Detect which cell encompasses the target text, then output its [x, y] center coordinate. 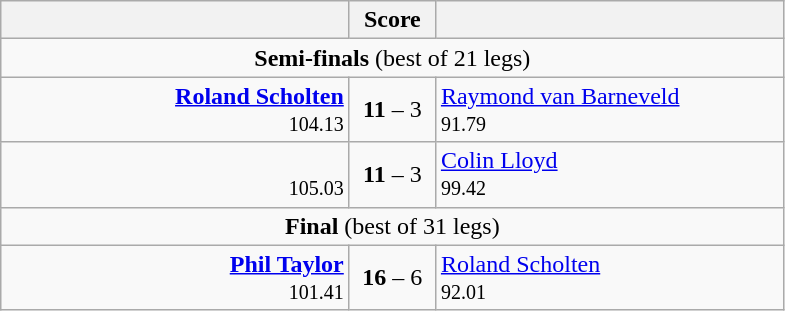
Roland Scholten 104.13 [176, 110]
Colin Lloyd 99.42 [610, 174]
Phil Taylor 101.41 [176, 278]
16 – 6 [392, 278]
105.03 [176, 174]
Score [392, 20]
Roland Scholten 92.01 [610, 278]
Final (best of 31 legs) [392, 226]
Semi-finals (best of 21 legs) [392, 58]
Raymond van Barneveld 91.79 [610, 110]
